Extract the (x, y) coordinate from the center of the cell holding the provided text.  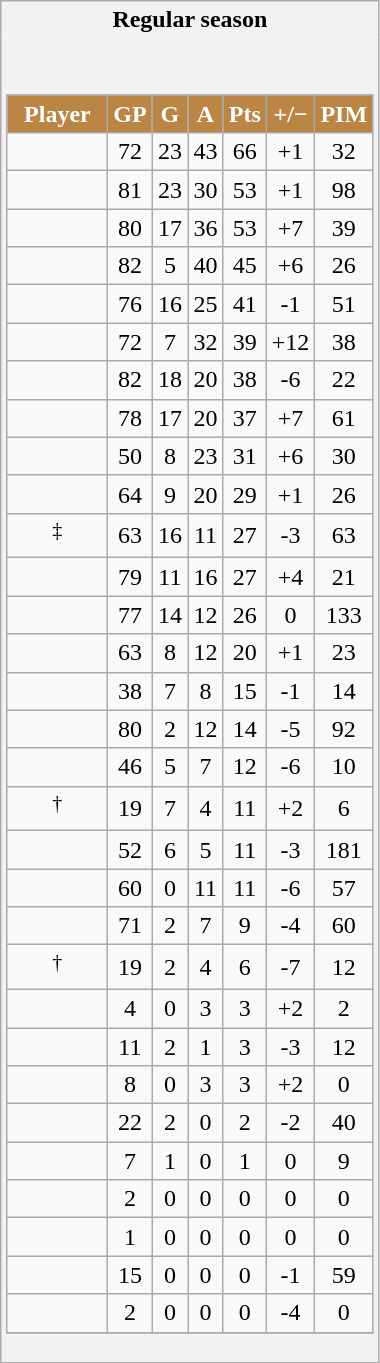
133 (344, 615)
+/− (290, 114)
92 (344, 729)
181 (344, 850)
43 (206, 152)
Player (58, 114)
98 (344, 190)
71 (130, 926)
46 (130, 767)
21 (344, 577)
‡ (58, 536)
-5 (290, 729)
36 (206, 228)
-2 (290, 1123)
Pts (244, 114)
18 (170, 380)
64 (130, 494)
G (170, 114)
78 (130, 418)
A (206, 114)
61 (344, 418)
51 (344, 304)
29 (244, 494)
79 (130, 577)
59 (344, 1275)
Regular season (190, 20)
10 (344, 767)
-7 (290, 968)
66 (244, 152)
76 (130, 304)
+12 (290, 342)
GP (130, 114)
41 (244, 304)
81 (130, 190)
31 (244, 456)
25 (206, 304)
57 (344, 888)
52 (130, 850)
77 (130, 615)
37 (244, 418)
PIM (344, 114)
50 (130, 456)
+4 (290, 577)
45 (244, 266)
